Extract the (X, Y) coordinate from the center of the cell holding the provided text.  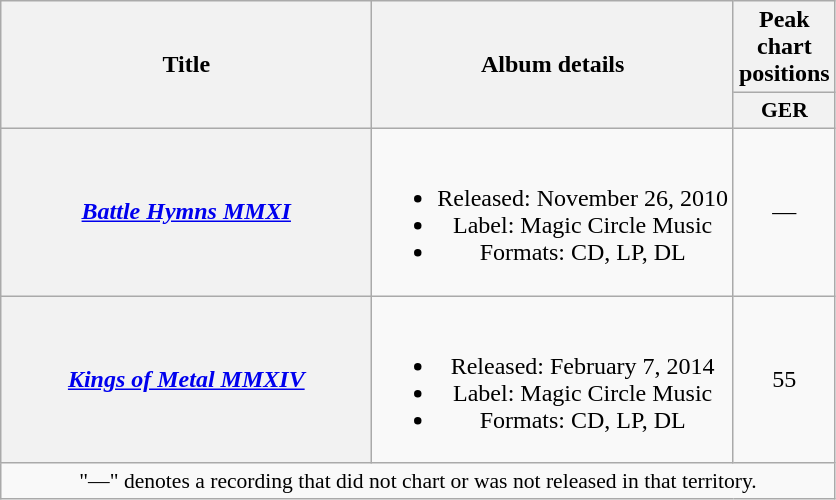
55 (784, 380)
Album details (553, 65)
"—" denotes a recording that did not chart or was not released in that territory. (418, 481)
Released: February 7, 2014Label: Magic Circle MusicFormats: CD, LP, DL (553, 380)
Released: November 26, 2010Label: Magic Circle MusicFormats: CD, LP, DL (553, 212)
Peak chart positions (784, 47)
Battle Hymns MMXI (186, 212)
GER (784, 111)
— (784, 212)
Kings of Metal MMXIV (186, 380)
Title (186, 65)
